Identify which cell holds the provided text, then report its [X, Y] central coordinate. 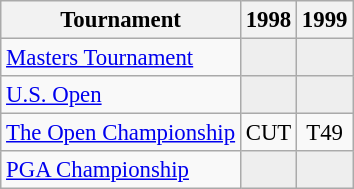
T49 [325, 133]
CUT [268, 133]
U.S. Open [121, 95]
PGA Championship [121, 170]
1998 [268, 20]
1999 [325, 20]
Tournament [121, 20]
The Open Championship [121, 133]
Masters Tournament [121, 58]
